Search for the cell housing the specified text and yield its [X, Y] center coordinate. 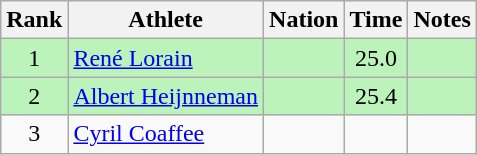
25.4 [376, 96]
3 [34, 134]
Cyril Coaffee [166, 134]
Athlete [166, 20]
25.0 [376, 58]
Albert Heijnneman [166, 96]
Nation [304, 20]
Time [376, 20]
René Lorain [166, 58]
Rank [34, 20]
1 [34, 58]
2 [34, 96]
Notes [442, 20]
